Detect which cell encompasses the target text, then output its (x, y) center coordinate. 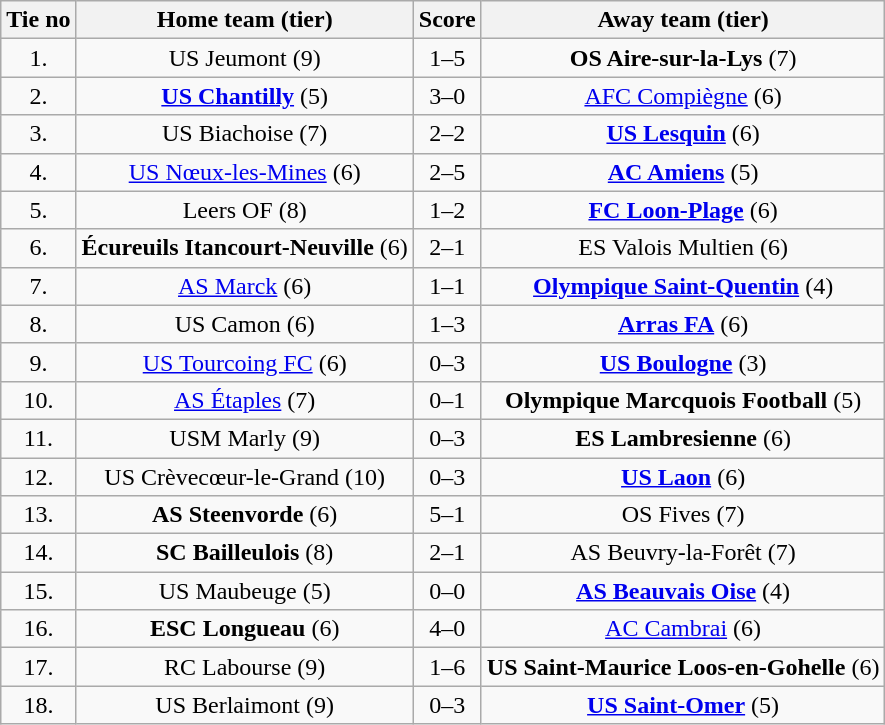
AS Marck (6) (244, 286)
AS Steenvorde (6) (244, 515)
US Tourcoing FC (6) (244, 362)
FC Loon-Plage (6) (683, 210)
US Lesquin (6) (683, 134)
7. (38, 286)
1–6 (447, 667)
8. (38, 324)
9. (38, 362)
2–5 (447, 172)
0–0 (447, 591)
Tie no (38, 20)
13. (38, 515)
2. (38, 96)
1–1 (447, 286)
ES Lambresienne (6) (683, 438)
AS Beauvais Oise (4) (683, 591)
2–2 (447, 134)
US Chantilly (5) (244, 96)
US Nœux-les-Mines (6) (244, 172)
Écureuils Itancourt-Neuville (6) (244, 248)
US Camon (6) (244, 324)
3–0 (447, 96)
1–3 (447, 324)
US Saint-Omer (5) (683, 705)
3. (38, 134)
0–1 (447, 400)
ESC Longueau (6) (244, 629)
AFC Compiègne (6) (683, 96)
11. (38, 438)
US Laon (6) (683, 477)
15. (38, 591)
AS Étaples (7) (244, 400)
US Boulogne (3) (683, 362)
Score (447, 20)
AC Amiens (5) (683, 172)
6. (38, 248)
US Saint-Maurice Loos-en-Gohelle (6) (683, 667)
18. (38, 705)
Away team (tier) (683, 20)
Arras FA (6) (683, 324)
SC Bailleulois (8) (244, 553)
US Jeumont (9) (244, 58)
US Crèvecœur-le-Grand (10) (244, 477)
US Maubeuge (5) (244, 591)
Leers OF (8) (244, 210)
1. (38, 58)
US Biachoise (7) (244, 134)
Olympique Saint-Quentin (4) (683, 286)
OS Aire-sur-la-Lys (7) (683, 58)
4–0 (447, 629)
USM Marly (9) (244, 438)
5. (38, 210)
Home team (tier) (244, 20)
10. (38, 400)
AC Cambrai (6) (683, 629)
14. (38, 553)
OS Fives (7) (683, 515)
17. (38, 667)
US Berlaimont (9) (244, 705)
12. (38, 477)
ES Valois Multien (6) (683, 248)
1–2 (447, 210)
1–5 (447, 58)
AS Beuvry-la-Forêt (7) (683, 553)
16. (38, 629)
4. (38, 172)
Olympique Marcquois Football (5) (683, 400)
5–1 (447, 515)
RC Labourse (9) (244, 667)
